Locate the cell with the specified text and output its [X, Y] center coordinate. 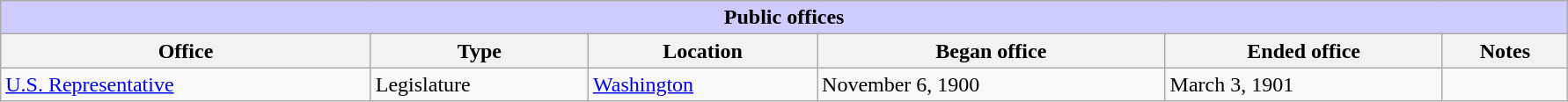
Began office [992, 51]
Ended office [1304, 51]
March 3, 1901 [1304, 84]
Public offices [785, 18]
Type [479, 51]
Washington [703, 84]
Notes [1505, 51]
November 6, 1900 [992, 84]
Office [186, 51]
U.S. Representative [186, 84]
Location [703, 51]
Legislature [479, 84]
